Provide the [x, y] coordinate of the cell's center where the given text is located.  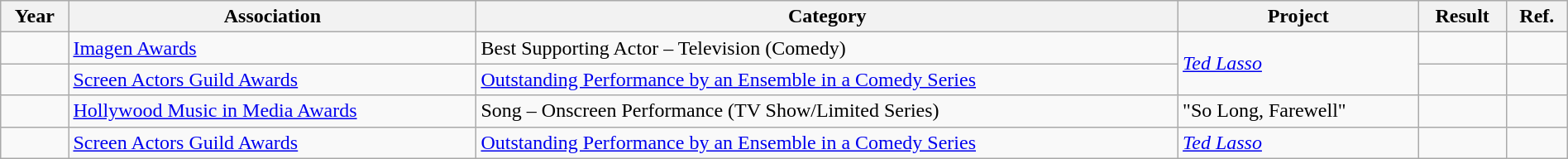
"So Long, Farewell" [1298, 111]
Imagen Awards [273, 48]
Hollywood Music in Media Awards [273, 111]
Association [273, 17]
Result [1462, 17]
Year [35, 17]
Category [827, 17]
Best Supporting Actor – Television (Comedy) [827, 48]
Project [1298, 17]
Ref. [1537, 17]
Song – Onscreen Performance (TV Show/Limited Series) [827, 111]
